Output the (x, y) coordinate of the center of the cell containing the given text.  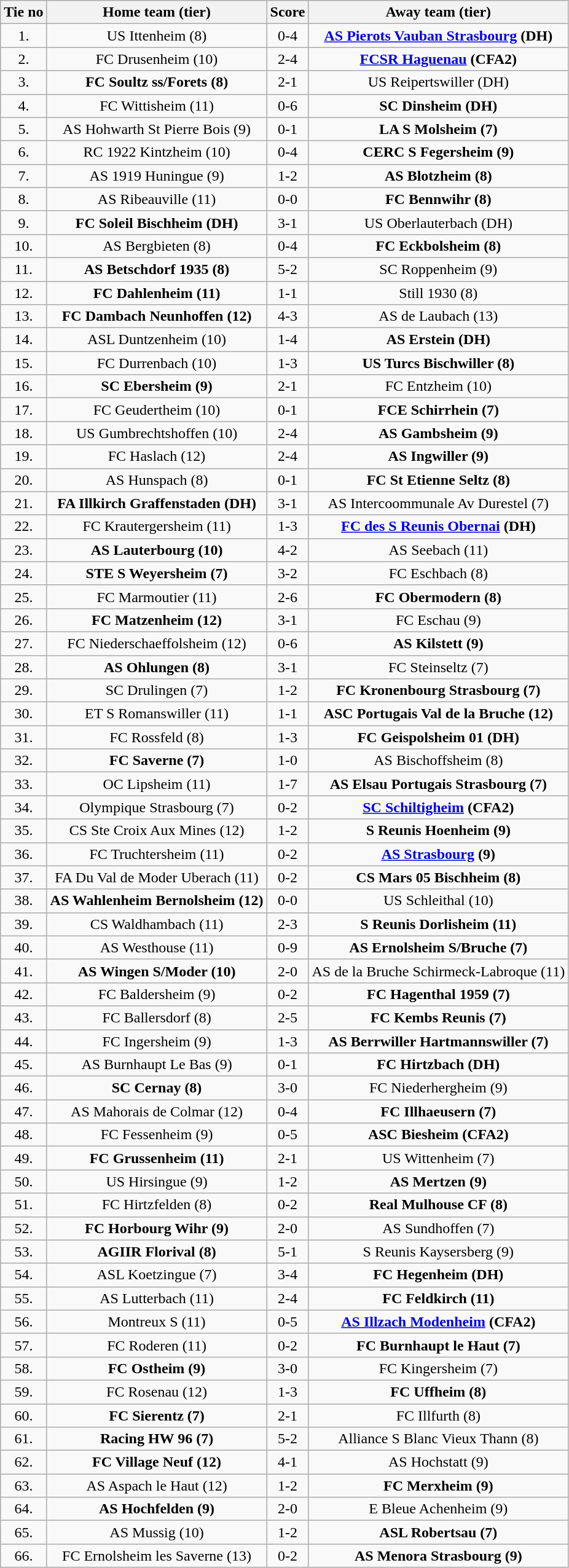
24. (23, 573)
FC Matzenheim (12) (157, 620)
FC Eschbach (8) (439, 573)
AS Burnhaupt Le Bas (9) (157, 1065)
Away team (tier) (439, 12)
FC Illhaeusern (7) (439, 1111)
US Wittenheim (7) (439, 1158)
55. (23, 1298)
AS Berrwiller Hartmannswiller (7) (439, 1041)
AS de la Bruche Schirmeck-Labroque (11) (439, 971)
FC Soultz ss/Forets (8) (157, 82)
FC Eschau (9) (439, 620)
32. (23, 761)
8. (23, 199)
AS Blotzheim (8) (439, 176)
44. (23, 1041)
AS 1919 Huningue (9) (157, 176)
2. (23, 59)
FC Truchtersheim (11) (157, 854)
52. (23, 1228)
Tie no (23, 12)
27. (23, 643)
AS Hochfelden (9) (157, 1509)
AS Bischoffsheim (8) (439, 761)
AS Erstein (DH) (439, 340)
51. (23, 1205)
AS Mertzen (9) (439, 1182)
AS Gambsheim (9) (439, 433)
AS Lutterbach (11) (157, 1298)
39. (23, 924)
AS Seebach (11) (439, 550)
7. (23, 176)
49. (23, 1158)
FC Eckbolsheim (8) (439, 246)
34. (23, 807)
50. (23, 1182)
4-2 (288, 550)
FC Illfurth (8) (439, 1415)
SC Drulingen (7) (157, 691)
FC Rosenau (12) (157, 1392)
AS Mahorais de Colmar (12) (157, 1111)
SC Cernay (8) (157, 1088)
AS Elsau Portugais Strasbourg (7) (439, 784)
11. (23, 269)
FC Kembs Reunis (7) (439, 1017)
ASL Duntzenheim (10) (157, 340)
FC Grussenheim (11) (157, 1158)
OC Lipsheim (11) (157, 784)
AS Westhouse (11) (157, 947)
Alliance S Blanc Vieux Thann (8) (439, 1439)
AS Menora Strasbourg (9) (439, 1556)
FC Haslach (12) (157, 457)
61. (23, 1439)
FC Feldkirch (11) (439, 1298)
4-3 (288, 316)
SC Roppenheim (9) (439, 269)
CS Ste Croix Aux Mines (12) (157, 831)
Home team (tier) (157, 12)
FCSR Haguenau (CFA2) (439, 59)
65. (23, 1532)
US Reipertswiller (DH) (439, 82)
64. (23, 1509)
21. (23, 503)
AS Hohwarth St Pierre Bois (9) (157, 129)
31. (23, 737)
35. (23, 831)
0-9 (288, 947)
36. (23, 854)
AS Kilstett (9) (439, 643)
US Schleithal (10) (439, 901)
Racing HW 96 (7) (157, 1439)
2-6 (288, 597)
US Gumbrechtshoffen (10) (157, 433)
AGIIR Florival (8) (157, 1252)
Montreux S (11) (157, 1322)
SC Ebersheim (9) (157, 386)
FC Durrenbach (10) (157, 363)
25. (23, 597)
2-3 (288, 924)
AS Ribeauville (11) (157, 199)
US Oberlauterbach (DH) (439, 222)
S Reunis Dorlisheim (11) (439, 924)
5-1 (288, 1252)
18. (23, 433)
AS Betschdorf 1935 (8) (157, 269)
FC Kingersheim (7) (439, 1368)
57. (23, 1345)
FC Steinseltz (7) (439, 667)
FC Hirtzbach (DH) (439, 1065)
AS Illzach Modenheim (CFA2) (439, 1322)
FC Ballersdorf (8) (157, 1017)
53. (23, 1252)
CS Mars 05 Bischheim (8) (439, 877)
29. (23, 691)
AS Ernolsheim S/Bruche (7) (439, 947)
AS Bergbieten (8) (157, 246)
14. (23, 340)
13. (23, 316)
FCE Schirrhein (7) (439, 410)
43. (23, 1017)
FA Du Val de Moder Uberach (11) (157, 877)
FC Hagenthal 1959 (7) (439, 994)
AS Ohlungen (8) (157, 667)
3-4 (288, 1275)
FC Rossfeld (8) (157, 737)
60. (23, 1415)
40. (23, 947)
AS Lauterbourg (10) (157, 550)
FC Ingersheim (9) (157, 1041)
S Reunis Hoenheim (9) (439, 831)
23. (23, 550)
FC des S Reunis Obernai (DH) (439, 527)
12. (23, 293)
66. (23, 1556)
5. (23, 129)
FC Roderen (11) (157, 1345)
AS Ingwiller (9) (439, 457)
FC Burnhaupt le Haut (7) (439, 1345)
FC Hegenheim (DH) (439, 1275)
LA S Molsheim (7) (439, 129)
1. (23, 36)
62. (23, 1462)
48. (23, 1135)
CS Waldhambach (11) (157, 924)
3. (23, 82)
1-4 (288, 340)
SC Schiltigheim (CFA2) (439, 807)
16. (23, 386)
1-7 (288, 784)
FC Ernolsheim les Saverne (13) (157, 1556)
E Bleue Achenheim (9) (439, 1509)
SC Dinsheim (DH) (439, 106)
US Ittenheim (8) (157, 36)
FC Horbourg Wihr (9) (157, 1228)
FA Illkirch Graffenstaden (DH) (157, 503)
45. (23, 1065)
28. (23, 667)
AS Sundhoffen (7) (439, 1228)
FC Uffheim (8) (439, 1392)
10. (23, 246)
58. (23, 1368)
RC 1922 Kintzheim (10) (157, 152)
FC Dambach Neunhoffen (12) (157, 316)
22. (23, 527)
AS Mussig (10) (157, 1532)
30. (23, 714)
56. (23, 1322)
41. (23, 971)
FC Sierentz (7) (157, 1415)
9. (23, 222)
33. (23, 784)
FC Merxheim (9) (439, 1486)
2-5 (288, 1017)
37. (23, 877)
AS Pierots Vauban Strasbourg (DH) (439, 36)
26. (23, 620)
Olympique Strasbourg (7) (157, 807)
46. (23, 1088)
FC Niederschaeffolsheim (12) (157, 643)
ASC Portugais Val de la Bruche (12) (439, 714)
FC Saverne (7) (157, 761)
ASC Biesheim (CFA2) (439, 1135)
AS Intercoommunale Av Durestel (7) (439, 503)
AS Strasbourg (9) (439, 854)
Real Mulhouse CF (8) (439, 1205)
Still 1930 (8) (439, 293)
STE S Weyersheim (7) (157, 573)
FC Village Neuf (12) (157, 1462)
FC Fessenheim (9) (157, 1135)
FC Baldersheim (9) (157, 994)
4-1 (288, 1462)
4. (23, 106)
FC Obermodern (8) (439, 597)
59. (23, 1392)
15. (23, 363)
AS Hunspach (8) (157, 480)
FC Geispolsheim 01 (DH) (439, 737)
1-0 (288, 761)
FC Wittisheim (11) (157, 106)
FC Ostheim (9) (157, 1368)
FC Marmoutier (11) (157, 597)
CERC S Fegersheim (9) (439, 152)
S Reunis Kaysersberg (9) (439, 1252)
AS Aspach le Haut (12) (157, 1486)
FC Drusenheim (10) (157, 59)
US Hirsingue (9) (157, 1182)
FC Soleil Bischheim (DH) (157, 222)
Score (288, 12)
FC Entzheim (10) (439, 386)
38. (23, 901)
FC Krautergersheim (11) (157, 527)
63. (23, 1486)
20. (23, 480)
FC Niederhergheim (9) (439, 1088)
47. (23, 1111)
ASL Robertsau (7) (439, 1532)
FC Kronenbourg Strasbourg (7) (439, 691)
AS de Laubach (13) (439, 316)
6. (23, 152)
US Turcs Bischwiller (8) (439, 363)
AS Wahlenheim Bernolsheim (12) (157, 901)
FC Dahlenheim (11) (157, 293)
42. (23, 994)
FC Hirtzfelden (8) (157, 1205)
FC St Etienne Seltz (8) (439, 480)
ET S Romanswiller (11) (157, 714)
FC Bennwihr (8) (439, 199)
FC Geudertheim (10) (157, 410)
3-2 (288, 573)
ASL Koetzingue (7) (157, 1275)
54. (23, 1275)
AS Wingen S/Moder (10) (157, 971)
17. (23, 410)
19. (23, 457)
AS Hochstatt (9) (439, 1462)
